Extract the (X, Y) coordinate from the center of the cell holding the provided text.  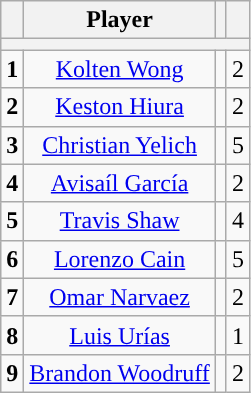
Kolten Wong (120, 69)
Player (120, 20)
6 (12, 259)
Travis Shaw (120, 221)
7 (12, 297)
Keston Hiura (120, 107)
Omar Narvaez (120, 297)
9 (12, 373)
Christian Yelich (120, 145)
8 (12, 335)
Lorenzo Cain (120, 259)
3 (12, 145)
Brandon Woodruff (120, 373)
Luis Urías (120, 335)
Avisaíl García (120, 183)
